Determine the (x, y) coordinate at the center of the cell enclosing the given text.  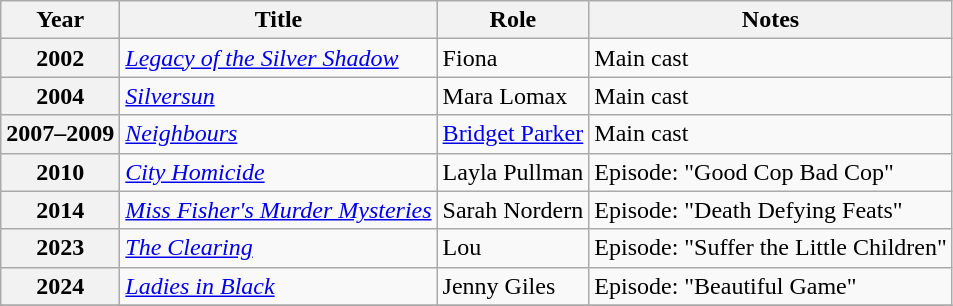
Notes (770, 20)
Year (60, 20)
2023 (60, 248)
City Homicide (278, 172)
Neighbours (278, 134)
Bridget Parker (513, 134)
Episode: "Good Cop Bad Cop" (770, 172)
Role (513, 20)
Legacy of the Silver Shadow (278, 58)
2014 (60, 210)
The Clearing (278, 248)
2007–2009 (60, 134)
Layla Pullman (513, 172)
2004 (60, 96)
Jenny Giles (513, 286)
Episode: "Beautiful Game" (770, 286)
Mara Lomax (513, 96)
Lou (513, 248)
Title (278, 20)
2010 (60, 172)
Ladies in Black (278, 286)
Episode: "Suffer the Little Children" (770, 248)
2002 (60, 58)
Sarah Nordern (513, 210)
2024 (60, 286)
Fiona (513, 58)
Episode: "Death Defying Feats" (770, 210)
Miss Fisher's Murder Mysteries (278, 210)
Silversun (278, 96)
